Identify which cell holds the provided text, then report its [X, Y] central coordinate. 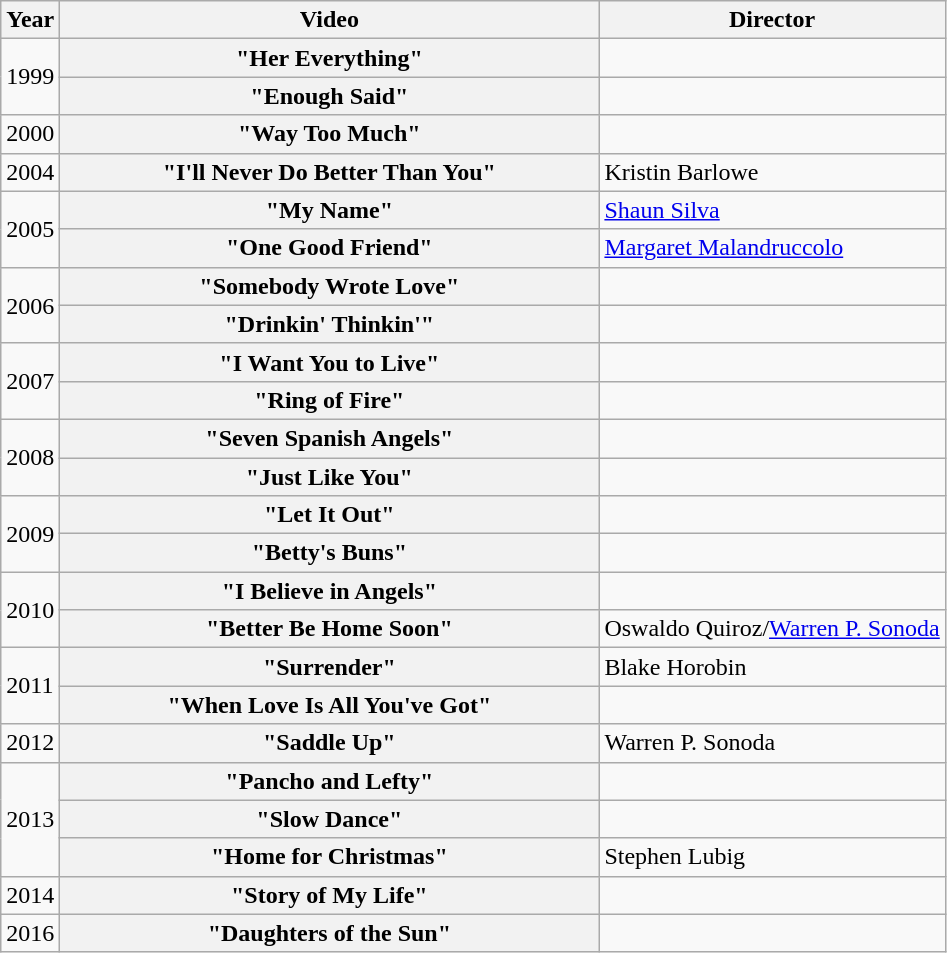
"Pancho and Lefty" [330, 781]
"My Name" [330, 210]
"Let It Out" [330, 515]
"When Love Is All You've Got" [330, 705]
"Her Everything" [330, 58]
Oswaldo Quiroz/Warren P. Sonoda [772, 629]
2007 [30, 381]
"Enough Said" [330, 96]
"Somebody Wrote Love" [330, 286]
"Daughters of the Sun" [330, 933]
2016 [30, 933]
"Just Like You" [330, 477]
"Seven Spanish Angels" [330, 438]
2008 [30, 457]
"Story of My Life" [330, 895]
2006 [30, 305]
2005 [30, 229]
Warren P. Sonoda [772, 743]
Director [772, 20]
2000 [30, 134]
"Saddle Up" [330, 743]
"I Believe in Angels" [330, 591]
"I Want You to Live" [330, 362]
Margaret Malandruccolo [772, 248]
"Drinkin' Thinkin'" [330, 324]
"Ring of Fire" [330, 400]
2014 [30, 895]
"Surrender" [330, 667]
Shaun Silva [772, 210]
2010 [30, 610]
Video [330, 20]
"Way Too Much" [330, 134]
Kristin Barlowe [772, 172]
"Better Be Home Soon" [330, 629]
2004 [30, 172]
Stephen Lubig [772, 857]
2013 [30, 819]
2011 [30, 686]
Year [30, 20]
"Betty's Buns" [330, 553]
"Slow Dance" [330, 819]
2012 [30, 743]
"I'll Never Do Better Than You" [330, 172]
Blake Horobin [772, 667]
"One Good Friend" [330, 248]
"Home for Christmas" [330, 857]
1999 [30, 77]
2009 [30, 534]
